For the text-containing cell, return its midpoint in (x, y) coordinate format. 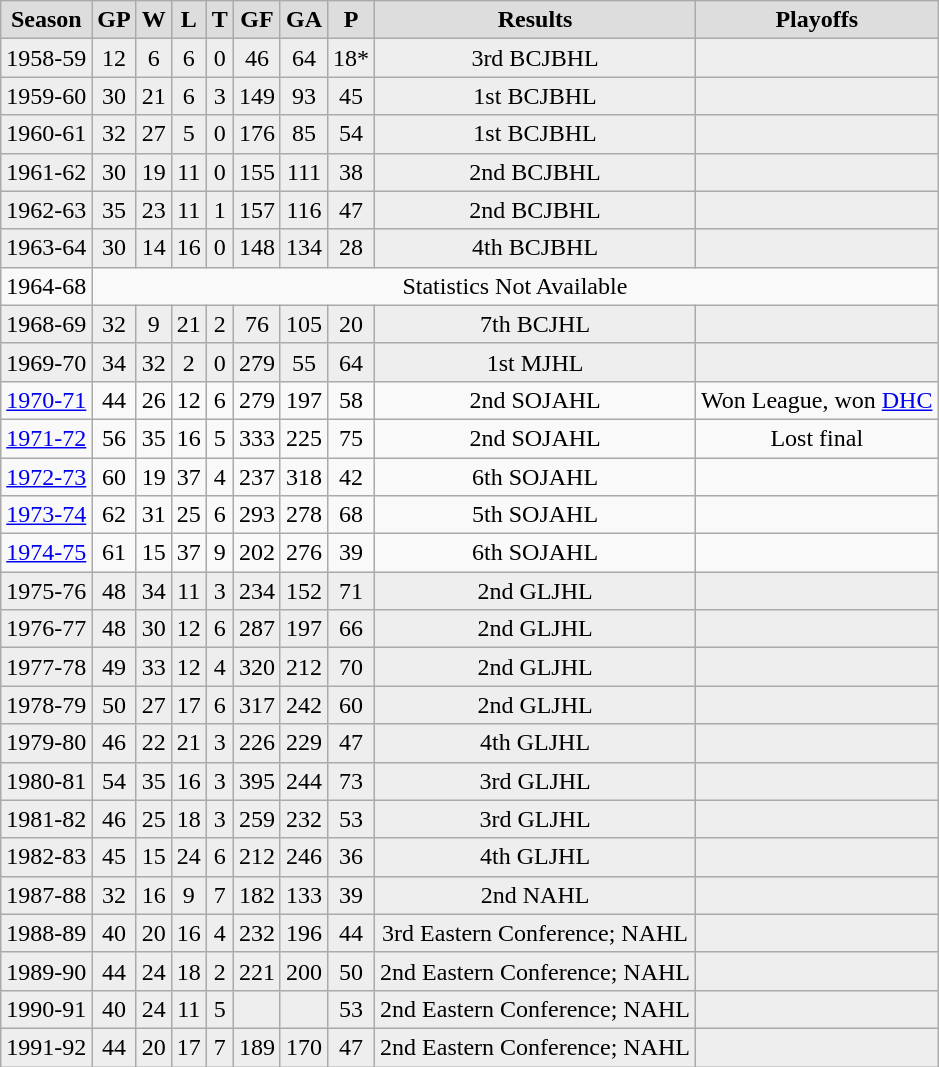
226 (256, 743)
73 (352, 781)
202 (256, 553)
246 (304, 857)
182 (256, 895)
155 (256, 172)
26 (154, 400)
L (188, 20)
4th BCJBHL (536, 248)
Lost final (817, 438)
320 (256, 667)
7th BCJHL (536, 324)
2nd NAHL (536, 895)
22 (154, 743)
56 (114, 438)
234 (256, 591)
58 (352, 400)
5th SOJAHL (536, 515)
23 (154, 210)
33 (154, 667)
GP (114, 20)
75 (352, 438)
1987-88 (46, 895)
287 (256, 629)
1 (220, 210)
1990-91 (46, 1009)
70 (352, 667)
49 (114, 667)
244 (304, 781)
196 (304, 933)
333 (256, 438)
189 (256, 1047)
133 (304, 895)
68 (352, 515)
1973-74 (46, 515)
28 (352, 248)
31 (154, 515)
1972-73 (46, 477)
Playoffs (817, 20)
14 (154, 248)
66 (352, 629)
395 (256, 781)
225 (304, 438)
18* (352, 58)
GA (304, 20)
85 (304, 134)
318 (304, 477)
62 (114, 515)
1962-63 (46, 210)
1988-89 (46, 933)
1976-77 (46, 629)
237 (256, 477)
1989-90 (46, 971)
221 (256, 971)
1961-62 (46, 172)
229 (304, 743)
134 (304, 248)
93 (304, 96)
1970-71 (46, 400)
1981-82 (46, 819)
71 (352, 591)
1964-68 (46, 286)
42 (352, 477)
1982-83 (46, 857)
Season (46, 20)
1958-59 (46, 58)
276 (304, 553)
38 (352, 172)
T (220, 20)
1991-92 (46, 1047)
242 (304, 705)
1975-76 (46, 591)
76 (256, 324)
317 (256, 705)
1963-64 (46, 248)
105 (304, 324)
1960-61 (46, 134)
152 (304, 591)
293 (256, 515)
1st MJHL (536, 362)
1971-72 (46, 438)
200 (304, 971)
3rd Eastern Conference; NAHL (536, 933)
1968-69 (46, 324)
149 (256, 96)
157 (256, 210)
GF (256, 20)
1969-70 (46, 362)
148 (256, 248)
116 (304, 210)
3rd BCJBHL (536, 58)
1979-80 (46, 743)
278 (304, 515)
1974-75 (46, 553)
Statistics Not Available (515, 286)
61 (114, 553)
1978-79 (46, 705)
1980-81 (46, 781)
36 (352, 857)
111 (304, 172)
1959-60 (46, 96)
Results (536, 20)
55 (304, 362)
P (352, 20)
259 (256, 819)
1977-78 (46, 667)
W (154, 20)
176 (256, 134)
170 (304, 1047)
Won League, won DHC (817, 400)
